Determine the (X, Y) coordinate at the center of the cell enclosing the given text.  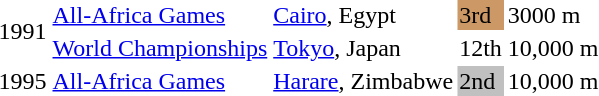
Cairo, Egypt (364, 15)
12th (481, 48)
Harare, Zimbabwe (364, 81)
Tokyo, Japan (364, 48)
2nd (481, 81)
World Championships (160, 48)
3rd (481, 15)
